Scan for the cell matching the given text and deliver its (x, y) coordinate at center. 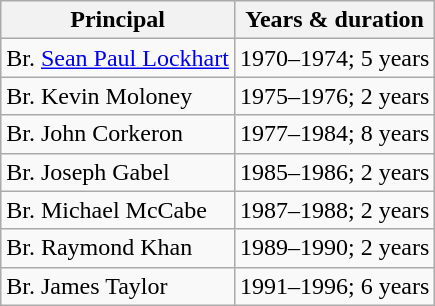
1989–1990; 2 years (334, 248)
Br. Joseph Gabel (118, 172)
1991–1996; 6 years (334, 286)
Br. Sean Paul Lockhart (118, 58)
1985–1986; 2 years (334, 172)
Br. Michael McCabe (118, 210)
Br. John Corkeron (118, 134)
1987–1988; 2 years (334, 210)
Years & duration (334, 20)
Br. Raymond Khan (118, 248)
1975–1976; 2 years (334, 96)
1977–1984; 8 years (334, 134)
Principal (118, 20)
Br. James Taylor (118, 286)
1970–1974; 5 years (334, 58)
Br. Kevin Moloney (118, 96)
